Find where the given text appears and provide that cell's center as [x, y] coordinate. 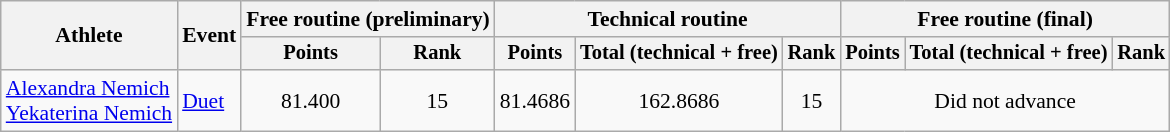
81.400 [310, 100]
162.8686 [679, 100]
Free routine (final) [1005, 19]
Athlete [89, 36]
81.4686 [535, 100]
Alexandra NemichYekaterina Nemich [89, 100]
Duet [209, 100]
Did not advance [1005, 100]
Event [209, 36]
Technical routine [668, 19]
Free routine (preliminary) [368, 19]
